Extract the (X, Y) coordinate from the center of the cell holding the provided text.  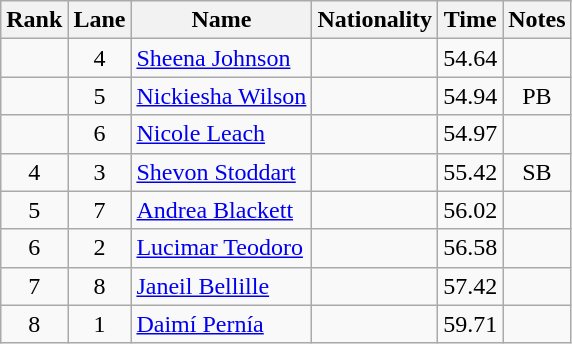
54.97 (470, 134)
56.02 (470, 210)
55.42 (470, 172)
Nickiesha Wilson (222, 96)
Notes (537, 20)
3 (100, 172)
Sheena Johnson (222, 58)
PB (537, 96)
Nationality (375, 20)
2 (100, 248)
Lucimar Teodoro (222, 248)
Nicole Leach (222, 134)
Janeil Bellille (222, 286)
57.42 (470, 286)
59.71 (470, 324)
Name (222, 20)
SB (537, 172)
Rank (34, 20)
1 (100, 324)
Shevon Stoddart (222, 172)
Lane (100, 20)
Daimí Pernía (222, 324)
Time (470, 20)
54.94 (470, 96)
56.58 (470, 248)
54.64 (470, 58)
Andrea Blackett (222, 210)
